For the text-containing cell, return its midpoint in [x, y] coordinate format. 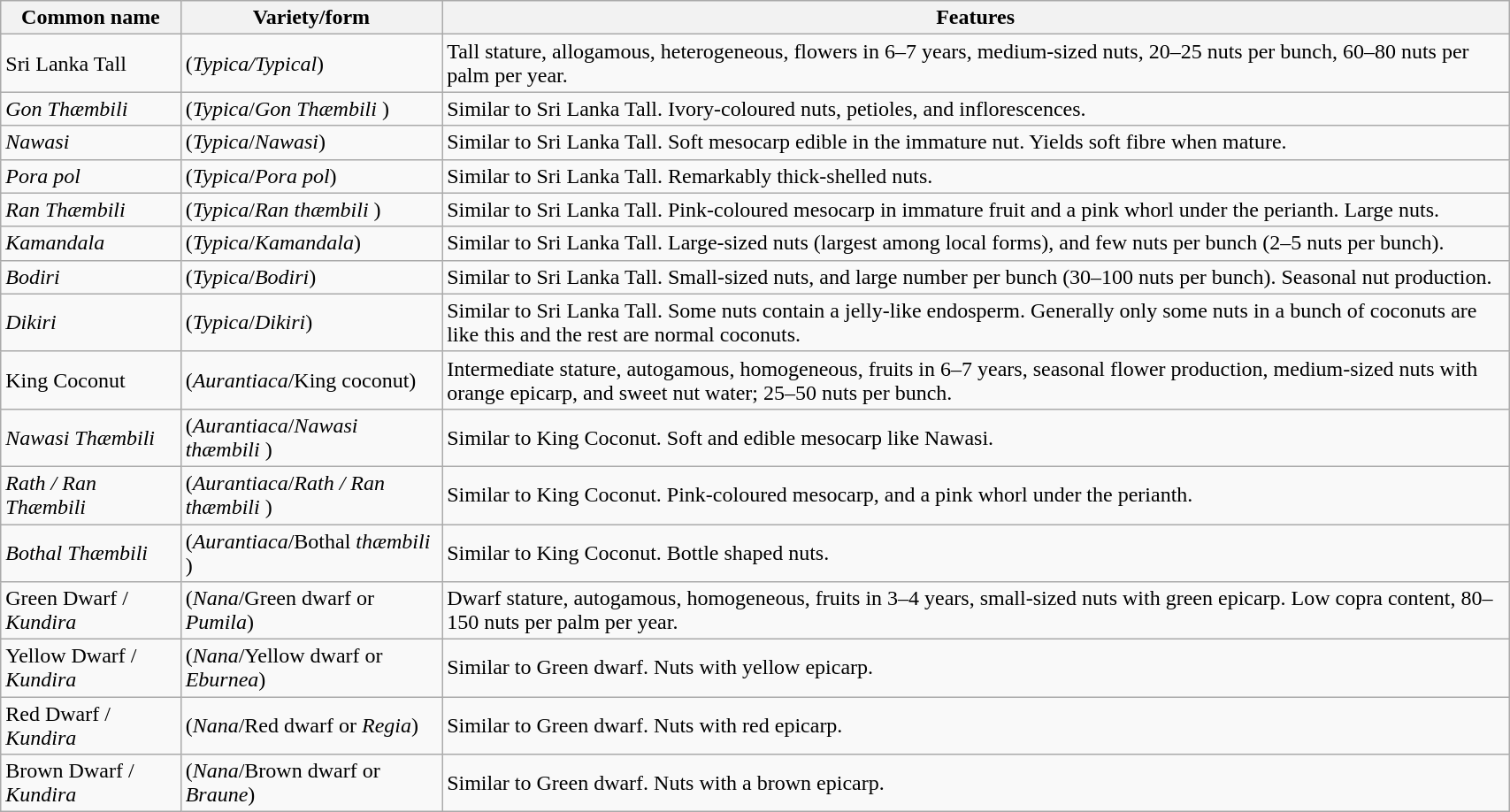
(Typica/Pora pol) [311, 176]
Nawasi Thæmbili [90, 437]
Rath / Ran Thæmbili [90, 495]
Similar to Sri Lanka Tall. Ivory-coloured nuts, petioles, and inflorescences. [976, 109]
Features [976, 18]
(Nana/Green dwarf or Pumila) [311, 610]
King Coconut [90, 380]
Similar to Sri Lanka Tall. Small-sized nuts, and large number per bunch (30–100 nuts per bunch). Seasonal nut production. [976, 277]
Bodiri [90, 277]
(Typica/Gon Thæmbili ) [311, 109]
(Typica/Typical) [311, 64]
Green Dwarf / Kundira [90, 610]
Ran Thæmbili [90, 210]
(Typica/Nawasi) [311, 142]
(Aurantiaca/King coconut) [311, 380]
Nawasi [90, 142]
Similar to Sri Lanka Tall. Pink-coloured mesocarp in immature fruit and a pink whorl under the perianth. Large nuts. [976, 210]
(Nana/Brown dwarf or Braune) [311, 784]
Similar to King Coconut. Soft and edible mesocarp like Nawasi. [976, 437]
Gon Thæmbili [90, 109]
Similar to Sri Lanka Tall. Soft mesocarp edible in the immature nut. Yields soft fibre when mature. [976, 142]
Similar to Sri Lanka Tall. Large-sized nuts (largest among local forms), and few nuts per bunch (2–5 nuts per bunch). [976, 243]
Similar to Green dwarf. Nuts with a brown epicarp. [976, 784]
Red Dwarf / Kundira [90, 725]
Similar to King Coconut. Bottle shaped nuts. [976, 552]
Similar to Green dwarf. Nuts with red epicarp. [976, 725]
(Aurantiaca/Bothal thæmbili ) [311, 552]
Dwarf stature, autogamous, homogeneous, fruits in 3–4 years, small-sized nuts with green epicarp. Low copra content, 80–150 nuts per palm per year. [976, 610]
Common name [90, 18]
Dikiri [90, 322]
(Typica/Dikiri) [311, 322]
Variety/form [311, 18]
Tall stature, allogamous, heterogeneous, flowers in 6–7 years, medium-sized nuts, 20–25 nuts per bunch, 60–80 nuts per palm per year. [976, 64]
Kamandala [90, 243]
Similar to Sri Lanka Tall. Remarkably thick-shelled nuts. [976, 176]
(Nana/Red dwarf or Regia) [311, 725]
(Nana/Yellow dwarf or Eburnea) [311, 669]
Yellow Dwarf / Kundira [90, 669]
(Aurantiaca/Rath / Ran thæmbili ) [311, 495]
Sri Lanka Tall [90, 64]
(Aurantiaca/Nawasi thæmbili ) [311, 437]
Pora pol [90, 176]
(Typica/Bodiri) [311, 277]
Brown Dwarf / Kundira [90, 784]
(Typica/Ran thæmbili ) [311, 210]
Similar to King Coconut. Pink-coloured mesocarp, and a pink whorl under the perianth. [976, 495]
Bothal Thæmbili [90, 552]
Similar to Green dwarf. Nuts with yellow epicarp. [976, 669]
(Typica/Kamandala) [311, 243]
